Return [X, Y] of the center of cell containing provided text 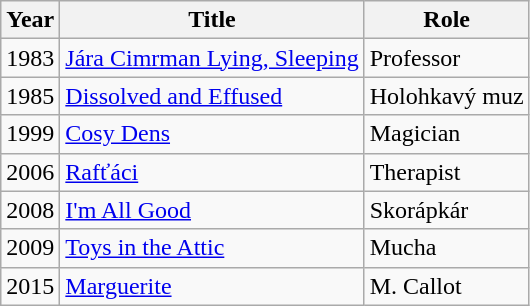
Mucha [446, 248]
1983 [30, 58]
2006 [30, 172]
2015 [30, 286]
Therapist [446, 172]
2009 [30, 248]
2008 [30, 210]
Year [30, 20]
Magician [446, 134]
1999 [30, 134]
Rafťáci [212, 172]
I'm All Good [212, 210]
Skorápkár [446, 210]
Holohkavý muz [446, 96]
Dissolved and Effused [212, 96]
Jára Cimrman Lying, Sleeping [212, 58]
Marguerite [212, 286]
Role [446, 20]
1985 [30, 96]
M. Callot [446, 286]
Professor [446, 58]
Cosy Dens [212, 134]
Toys in the Attic [212, 248]
Title [212, 20]
